Output the [X, Y] coordinate of the center of the cell containing the given text.  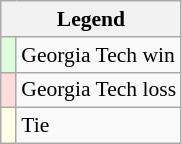
Tie [98, 126]
Legend [91, 19]
Georgia Tech win [98, 55]
Georgia Tech loss [98, 90]
